Return [X, Y] of the center of cell containing provided text 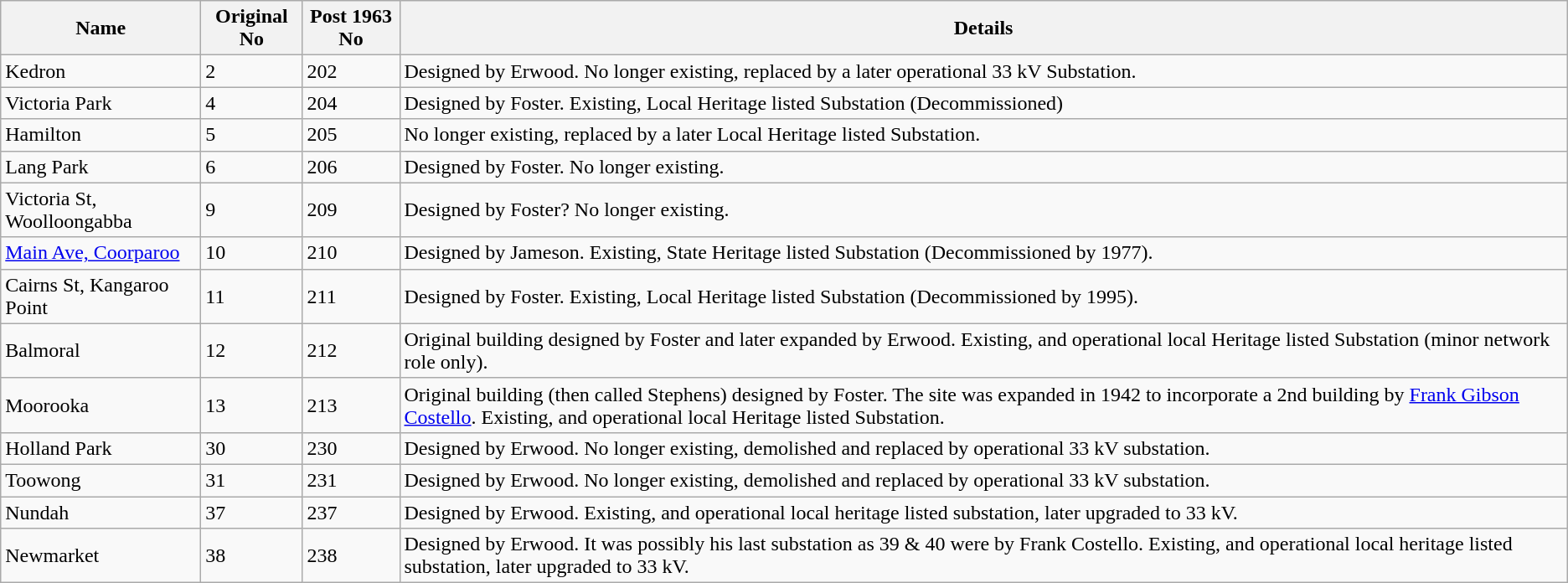
13 [251, 405]
Cairns St, Kangaroo Point [101, 297]
Designed by Foster. Existing, Local Heritage listed Substation (Decommissioned) [983, 103]
204 [351, 103]
Moorooka [101, 405]
Details [983, 28]
212 [351, 350]
Newmarket [101, 556]
Designed by Foster? No longer existing. [983, 209]
11 [251, 297]
9 [251, 209]
4 [251, 103]
Balmoral [101, 350]
6 [251, 167]
Kedron [101, 71]
Designed by Jameson. Existing, State Heritage listed Substation (Decommissioned by 1977). [983, 253]
Toowong [101, 480]
Main Ave, Coorparoo [101, 253]
205 [351, 135]
Designed by Foster. Existing, Local Heritage listed Substation (Decommissioned by 1995). [983, 297]
Name [101, 28]
5 [251, 135]
Designed by Foster. No longer existing. [983, 167]
Nundah [101, 512]
210 [351, 253]
206 [351, 167]
Lang Park [101, 167]
37 [251, 512]
238 [351, 556]
31 [251, 480]
231 [351, 480]
10 [251, 253]
230 [351, 448]
Designed by Erwood. Existing, and operational local heritage listed substation, later upgraded to 33 kV. [983, 512]
213 [351, 405]
209 [351, 209]
Victoria St, Woolloongabba [101, 209]
Post 1963 No [351, 28]
12 [251, 350]
Holland Park [101, 448]
237 [351, 512]
38 [251, 556]
202 [351, 71]
Designed by Erwood. No longer existing, replaced by a later operational 33 kV Substation. [983, 71]
Hamilton [101, 135]
2 [251, 71]
Original No [251, 28]
Victoria Park [101, 103]
30 [251, 448]
No longer existing, replaced by a later Local Heritage listed Substation. [983, 135]
211 [351, 297]
